Find where the given text appears and provide that cell's center as (X, Y) coordinate. 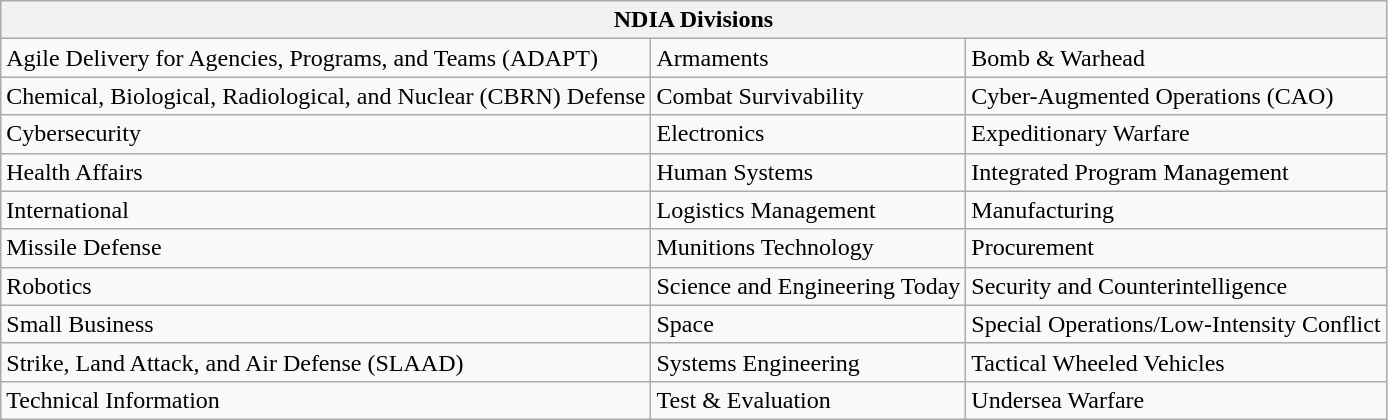
Logistics Management (808, 210)
Munitions Technology (808, 248)
Cyber-Augmented Operations (CAO) (1176, 96)
International (326, 210)
Special Operations/Low-Intensity Conflict (1176, 324)
Procurement (1176, 248)
Systems Engineering (808, 362)
Strike, Land Attack, and Air Defense (SLAAD) (326, 362)
Robotics (326, 286)
Combat Survivability (808, 96)
Cybersecurity (326, 134)
Health Affairs (326, 172)
Manufacturing (1176, 210)
Science and Engineering Today (808, 286)
Chemical, Biological, Radiological, and Nuclear (CBRN) Defense (326, 96)
Space (808, 324)
Armaments (808, 58)
Small Business (326, 324)
Technical Information (326, 400)
Integrated Program Management (1176, 172)
Agile Delivery for Agencies, Programs, and Teams (ADAPT) (326, 58)
NDIA Divisions (694, 20)
Expeditionary Warfare (1176, 134)
Test & Evaluation (808, 400)
Human Systems (808, 172)
Undersea Warfare (1176, 400)
Security and Counterintelligence (1176, 286)
Tactical Wheeled Vehicles (1176, 362)
Electronics (808, 134)
Missile Defense (326, 248)
Bomb & Warhead (1176, 58)
